Scan for the cell matching the given text and deliver its (X, Y) coordinate at center. 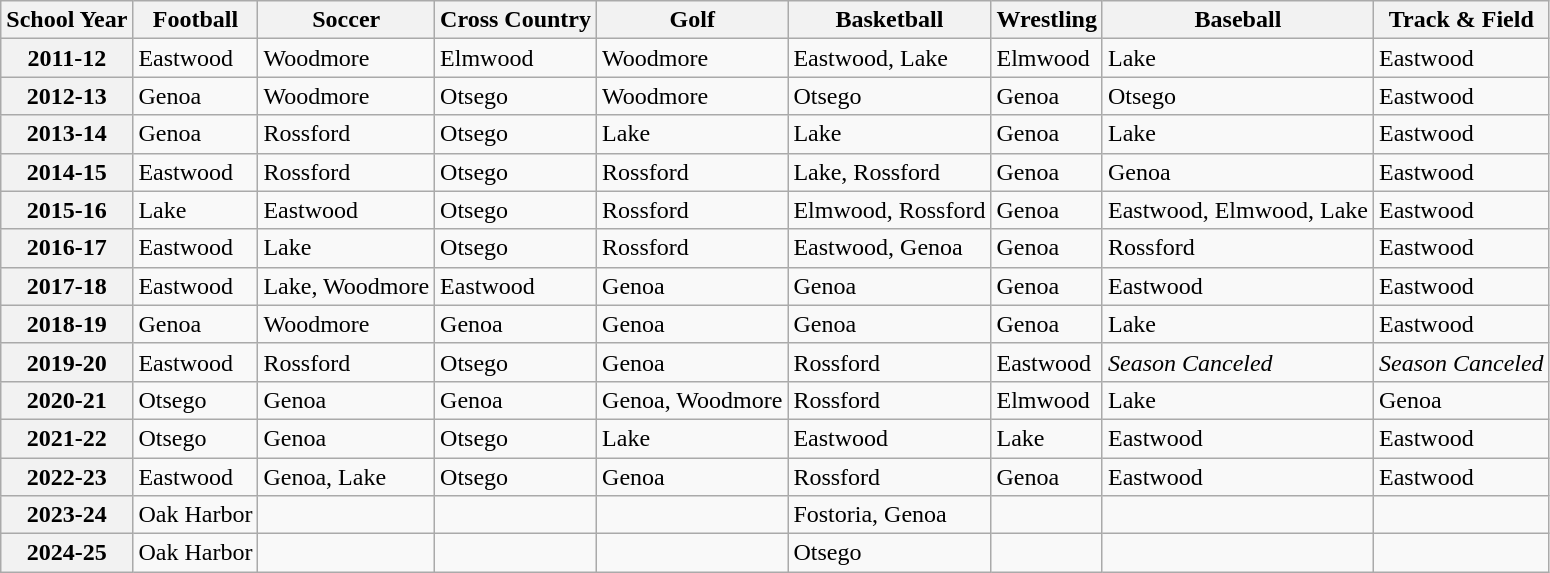
Eastwood, Genoa (890, 248)
Football (196, 20)
2011-12 (67, 58)
2023-24 (67, 515)
2012-13 (67, 96)
2022-23 (67, 477)
Wrestling (1047, 20)
2015-16 (67, 210)
Genoa, Woodmore (692, 400)
2020-21 (67, 400)
2019-20 (67, 362)
Cross Country (516, 20)
Eastwood, Elmwood, Lake (1238, 210)
Elmwood, Rossford (890, 210)
Eastwood, Lake (890, 58)
Lake, Woodmore (346, 286)
Genoa, Lake (346, 477)
Golf (692, 20)
2017-18 (67, 286)
2016-17 (67, 248)
2021-22 (67, 438)
School Year (67, 20)
2018-19 (67, 324)
Baseball (1238, 20)
2024-25 (67, 553)
Soccer (346, 20)
2013-14 (67, 134)
Lake, Rossford (890, 172)
2014-15 (67, 172)
Track & Field (1461, 20)
Fostoria, Genoa (890, 515)
Basketball (890, 20)
